Return the (x, y) coordinate for the center point of the cell that contains the specified text.  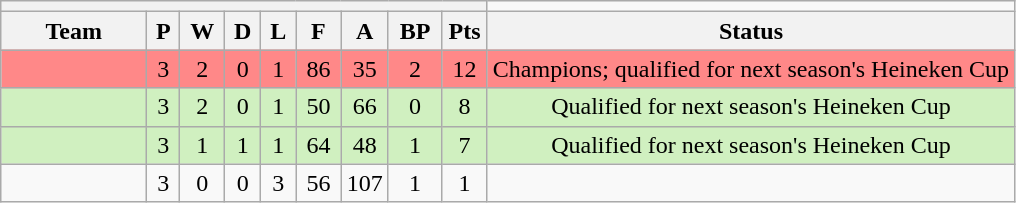
35 (364, 69)
BP (415, 31)
64 (319, 145)
P (164, 31)
50 (319, 107)
D (243, 31)
66 (364, 107)
8 (465, 107)
Pts (465, 31)
7 (465, 145)
L (278, 31)
86 (319, 69)
F (319, 31)
Status (750, 31)
48 (364, 145)
12 (465, 69)
W (202, 31)
A (364, 31)
56 (319, 183)
Champions; qualified for next season's Heineken Cup (750, 69)
107 (364, 183)
Team (74, 31)
